For the text-containing cell, return its midpoint in [x, y] coordinate format. 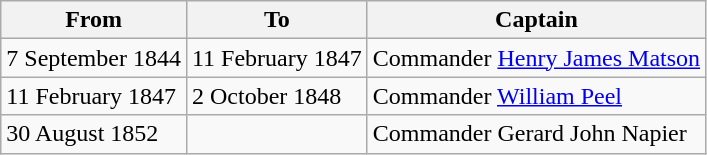
7 September 1844 [94, 58]
Captain [536, 20]
Commander William Peel [536, 96]
Commander Gerard John Napier [536, 134]
30 August 1852 [94, 134]
To [276, 20]
2 October 1848 [276, 96]
From [94, 20]
Commander Henry James Matson [536, 58]
